Return the (x, y) coordinate for the center point of the cell that contains the specified text.  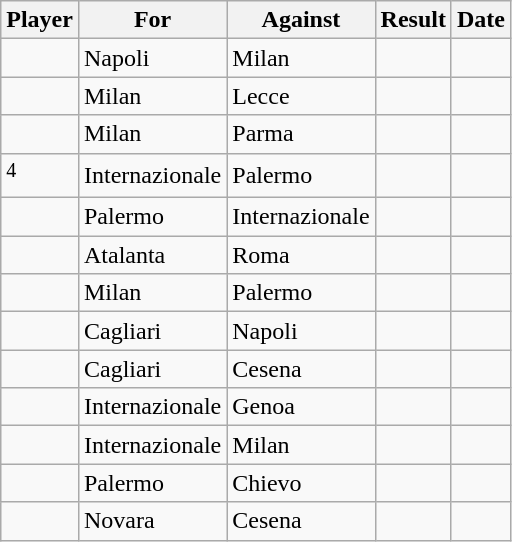
Genoa (301, 407)
Player (40, 20)
Chievo (301, 483)
4 (40, 176)
Date (480, 20)
Result (413, 20)
For (152, 20)
Atalanta (152, 255)
Against (301, 20)
Roma (301, 255)
Parma (301, 134)
Novara (152, 521)
Lecce (301, 96)
